Return [X, Y] of the center of cell containing provided text 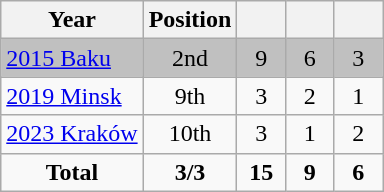
3/3 [190, 172]
9th [190, 96]
2nd [190, 58]
Total [72, 172]
Position [190, 20]
10th [190, 134]
2023 Kraków [72, 134]
Year [72, 20]
2015 Baku [72, 58]
2019 Minsk [72, 96]
15 [262, 172]
